Provide the (x, y) coordinate of the cell's center where the given text is located.  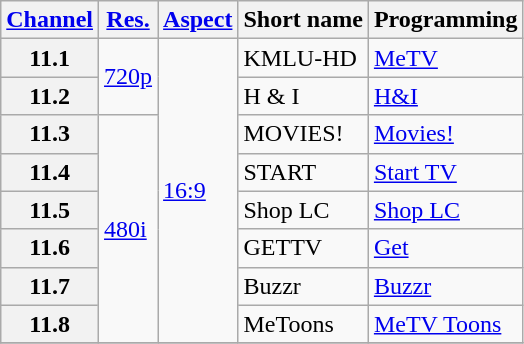
H & I (303, 96)
START (303, 172)
Short name (303, 20)
11.5 (50, 210)
11.8 (50, 324)
11.4 (50, 172)
H&I (446, 96)
11.6 (50, 248)
MeTV Toons (446, 324)
11.2 (50, 96)
11.1 (50, 58)
720p (128, 77)
MeTV (446, 58)
Aspect (198, 20)
GETTV (303, 248)
11.3 (50, 134)
Get (446, 248)
Res. (128, 20)
KMLU-HD (303, 58)
Start TV (446, 172)
480i (128, 229)
MeToons (303, 324)
Programming (446, 20)
Movies! (446, 134)
Channel (50, 20)
11.7 (50, 286)
MOVIES! (303, 134)
16:9 (198, 191)
